Output the [x, y] coordinate of the center of the cell containing the given text.  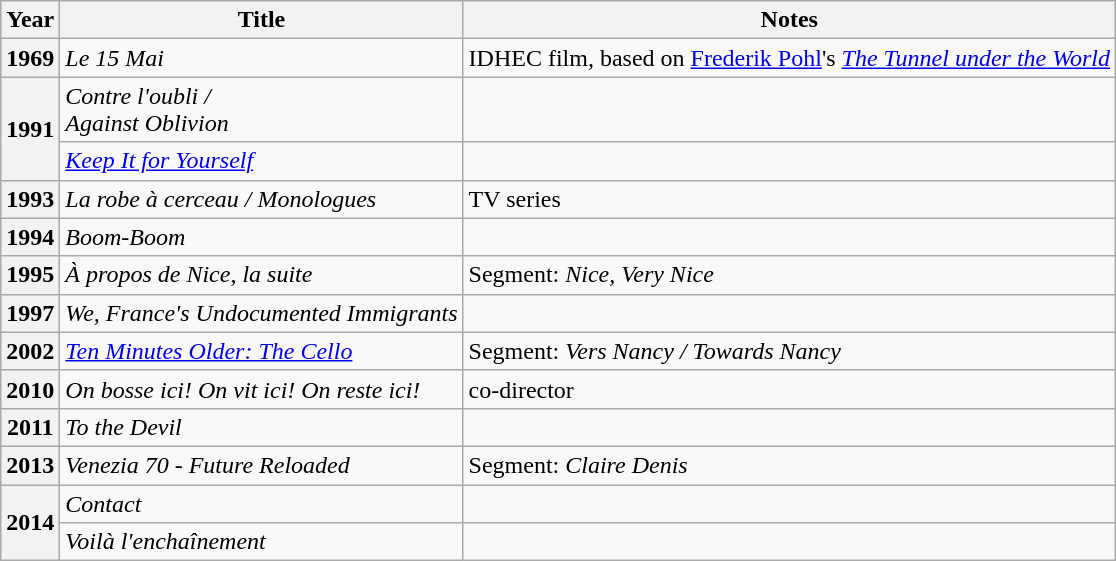
Le 15 Mai [262, 58]
Notes [789, 20]
To the Devil [262, 427]
TV series [789, 199]
2011 [30, 427]
Boom-Boom [262, 237]
IDHEC film, based on Frederik Pohl's The Tunnel under the World [789, 58]
1995 [30, 275]
2002 [30, 351]
1991 [30, 128]
1997 [30, 313]
Segment: Vers Nancy / Towards Nancy [789, 351]
Ten Minutes Older: The Cello [262, 351]
We, France's Undocumented Immigrants [262, 313]
Keep It for Yourself [262, 161]
2014 [30, 522]
À propos de Nice, la suite [262, 275]
On bosse ici! On vit ici! On reste ici! [262, 389]
Venezia 70 - Future Reloaded [262, 465]
Voilà l'enchaînement [262, 542]
2010 [30, 389]
Year [30, 20]
Segment: Claire Denis [789, 465]
co-director [789, 389]
2013 [30, 465]
Title [262, 20]
Segment: Nice, Very Nice [789, 275]
La robe à cerceau / Monologues [262, 199]
1994 [30, 237]
Contact [262, 503]
1993 [30, 199]
Contre l'oubli /Against Oblivion [262, 110]
1969 [30, 58]
